Find where the given text appears and provide that cell's center as [X, Y] coordinate. 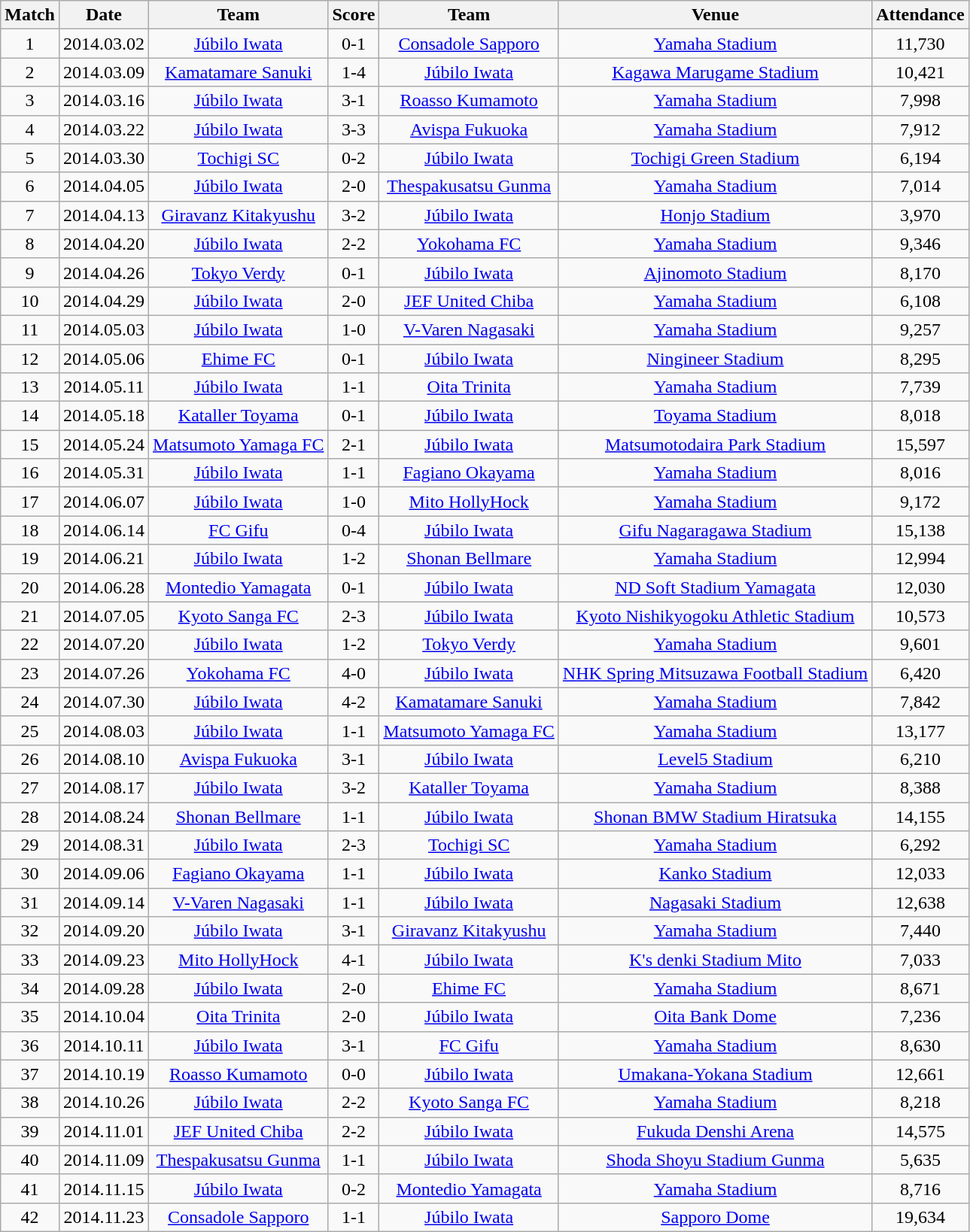
Kanko Stadium [715, 874]
20 [30, 587]
10,573 [920, 616]
Ningineer Stadium [715, 359]
2014.05.11 [104, 387]
2014.11.23 [104, 1217]
2014.10.19 [104, 1074]
2014.11.09 [104, 1160]
35 [30, 1017]
18 [30, 530]
2014.11.15 [104, 1188]
16 [30, 473]
23 [30, 673]
33 [30, 960]
11 [30, 329]
12,638 [920, 903]
5 [30, 158]
2014.10.11 [104, 1045]
32 [30, 931]
2014.06.07 [104, 502]
3-3 [354, 129]
8,170 [920, 272]
7,739 [920, 387]
30 [30, 874]
Date [104, 15]
2014.10.26 [104, 1103]
Sapporo Dome [715, 1217]
8,388 [920, 787]
2014.06.21 [104, 559]
Score [354, 15]
41 [30, 1188]
12,030 [920, 587]
6,210 [920, 759]
Umakana-Yokana Stadium [715, 1074]
2014.06.28 [104, 587]
2014.05.31 [104, 473]
2014.07.26 [104, 673]
14,575 [920, 1131]
5,635 [920, 1160]
Ajinomoto Stadium [715, 272]
2014.08.24 [104, 816]
2014.10.04 [104, 1017]
Honjo Stadium [715, 215]
8 [30, 244]
29 [30, 845]
NHK Spring Mitsuzawa Football Stadium [715, 673]
2014.05.06 [104, 359]
25 [30, 730]
1 [30, 44]
6,292 [920, 845]
Kyoto Nishikyogoku Athletic Stadium [715, 616]
15 [30, 445]
13 [30, 387]
10,421 [920, 72]
4-2 [354, 702]
Match [30, 15]
2014.08.31 [104, 845]
2014.09.06 [104, 874]
10 [30, 301]
3,970 [920, 215]
2014.03.02 [104, 44]
37 [30, 1074]
0-0 [354, 1074]
Shonan BMW Stadium Hiratsuka [715, 816]
38 [30, 1103]
Tochigi Green Stadium [715, 158]
Oita Bank Dome [715, 1017]
8,630 [920, 1045]
1-4 [354, 72]
42 [30, 1217]
7,236 [920, 1017]
8,016 [920, 473]
15,597 [920, 445]
31 [30, 903]
2014.03.09 [104, 72]
2014.03.30 [104, 158]
2014.03.22 [104, 129]
2014.04.13 [104, 215]
2014.09.14 [104, 903]
2014.07.05 [104, 616]
2014.04.26 [104, 272]
2014.09.23 [104, 960]
14,155 [920, 816]
2014.04.29 [104, 301]
0-4 [354, 530]
2 [30, 72]
7,842 [920, 702]
7,998 [920, 101]
9,257 [920, 329]
9 [30, 272]
13,177 [920, 730]
Fukuda Denshi Arena [715, 1131]
2014.08.10 [104, 759]
7,033 [920, 960]
8,218 [920, 1103]
2014.05.18 [104, 416]
12,033 [920, 874]
11,730 [920, 44]
Toyama Stadium [715, 416]
2-1 [354, 445]
15,138 [920, 530]
2014.06.14 [104, 530]
7,912 [920, 129]
2014.05.03 [104, 329]
8,671 [920, 988]
17 [30, 502]
19 [30, 559]
K's denki Stadium Mito [715, 960]
6,108 [920, 301]
8,018 [920, 416]
2014.04.20 [104, 244]
34 [30, 988]
28 [30, 816]
ND Soft Stadium Yamagata [715, 587]
9,172 [920, 502]
4-0 [354, 673]
2014.09.20 [104, 931]
6 [30, 187]
6,194 [920, 158]
4 [30, 129]
12,661 [920, 1074]
22 [30, 645]
Level5 Stadium [715, 759]
7,440 [920, 931]
2014.09.28 [104, 988]
2014.08.17 [104, 787]
9,601 [920, 645]
2014.05.24 [104, 445]
Kagawa Marugame Stadium [715, 72]
3 [30, 101]
7,014 [920, 187]
24 [30, 702]
4-1 [354, 960]
19,634 [920, 1217]
6,420 [920, 673]
8,716 [920, 1188]
Matsumotodaira Park Stadium [715, 445]
2014.04.05 [104, 187]
2014.11.01 [104, 1131]
12 [30, 359]
2014.03.16 [104, 101]
21 [30, 616]
Venue [715, 15]
2014.07.30 [104, 702]
Gifu Nagaragawa Stadium [715, 530]
40 [30, 1160]
9,346 [920, 244]
39 [30, 1131]
2014.08.03 [104, 730]
26 [30, 759]
7 [30, 215]
Nagasaki Stadium [715, 903]
36 [30, 1045]
12,994 [920, 559]
Attendance [920, 15]
2014.07.20 [104, 645]
8,295 [920, 359]
14 [30, 416]
Shoda Shoyu Stadium Gunma [715, 1160]
27 [30, 787]
